Search for the cell housing the specified text and yield its [X, Y] center coordinate. 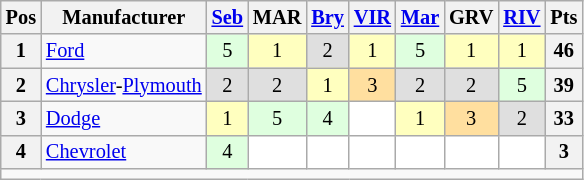
Pts [564, 17]
RIV [522, 17]
Ford [124, 51]
Dodge [124, 118]
39 [564, 85]
46 [564, 51]
Chrysler-Plymouth [124, 85]
Pos [21, 17]
Manufacturer [124, 17]
MAR [277, 17]
Chevrolet [124, 152]
GRV [471, 17]
Bry [328, 17]
VIR [372, 17]
Mar [420, 17]
Seb [228, 17]
33 [564, 118]
